Scan for the cell matching the given text and deliver its (X, Y) coordinate at center. 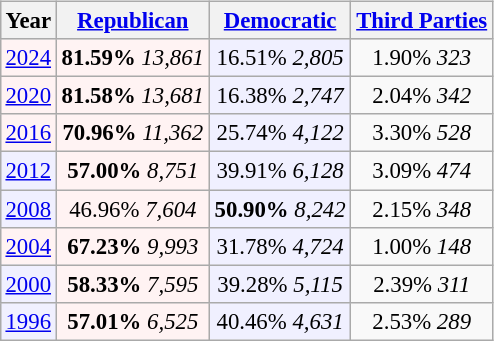
2024 (28, 58)
Third Parties (422, 21)
25.74% 4,122 (280, 133)
46.96% 7,604 (132, 209)
2012 (28, 171)
Year (28, 21)
1.90% 323 (422, 58)
16.38% 2,747 (280, 96)
2004 (28, 246)
1996 (28, 321)
58.33% 7,595 (132, 284)
2.39% 311 (422, 284)
2000 (28, 284)
16.51% 2,805 (280, 58)
2.53% 289 (422, 321)
57.00% 8,751 (132, 171)
Republican (132, 21)
81.59% 13,861 (132, 58)
39.91% 6,128 (280, 171)
57.01% 6,525 (132, 321)
3.30% 528 (422, 133)
67.23% 9,993 (132, 246)
2016 (28, 133)
2.15% 348 (422, 209)
81.58% 13,681 (132, 96)
31.78% 4,724 (280, 246)
39.28% 5,115 (280, 284)
Democratic (280, 21)
1.00% 148 (422, 246)
2.04% 342 (422, 96)
3.09% 474 (422, 171)
2008 (28, 209)
40.46% 4,631 (280, 321)
2020 (28, 96)
50.90% 8,242 (280, 209)
70.96% 11,362 (132, 133)
